Search for the cell housing the specified text and yield its [X, Y] center coordinate. 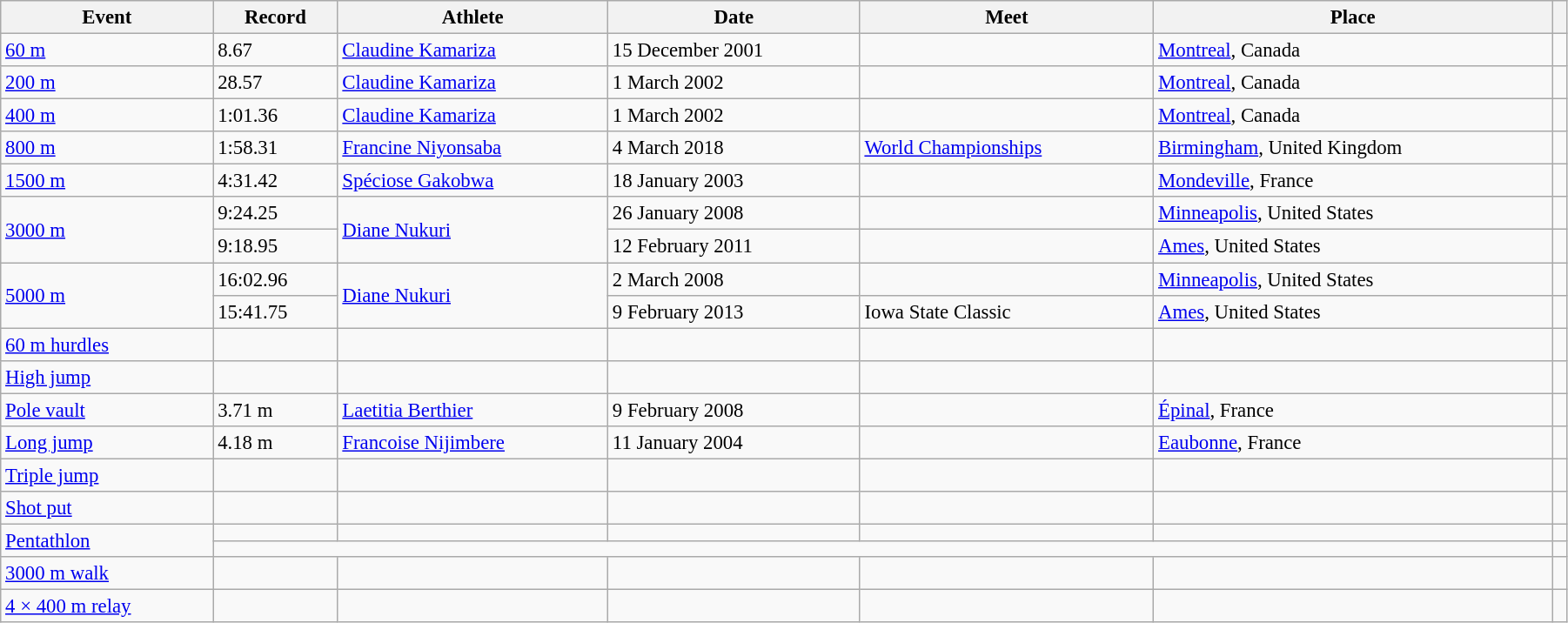
World Championships [1007, 148]
5000 m [107, 296]
Francoise Nijimbere [472, 443]
60 m hurdles [107, 345]
15 December 2001 [734, 50]
18 January 2003 [734, 181]
Laetitia Berthier [472, 410]
4 × 400 m relay [107, 606]
Meet [1007, 17]
1500 m [107, 181]
4 March 2018 [734, 148]
9:18.95 [275, 246]
3.71 m [275, 410]
1:58.31 [275, 148]
Mondeville, France [1353, 181]
Pentathlon [107, 540]
9 February 2008 [734, 410]
16:02.96 [275, 279]
400 m [107, 116]
9 February 2013 [734, 311]
12 February 2011 [734, 246]
Date [734, 17]
Event [107, 17]
1:01.36 [275, 116]
800 m [107, 148]
Athlete [472, 17]
3000 m walk [107, 573]
4:31.42 [275, 181]
Eaubonne, France [1353, 443]
2 March 2008 [734, 279]
60 m [107, 50]
Francine Niyonsaba [472, 148]
Birmingham, United Kingdom [1353, 148]
8.67 [275, 50]
26 January 2008 [734, 213]
Long jump [107, 443]
Iowa State Classic [1007, 311]
Shot put [107, 508]
9:24.25 [275, 213]
Épinal, France [1353, 410]
High jump [107, 377]
Triple jump [107, 475]
4.18 m [275, 443]
3000 m [107, 230]
200 m [107, 83]
Pole vault [107, 410]
Record [275, 17]
15:41.75 [275, 311]
11 January 2004 [734, 443]
Spéciose Gakobwa [472, 181]
Place [1353, 17]
28.57 [275, 83]
